Provide the (x, y) coordinate of the cell's center where the given text is located.  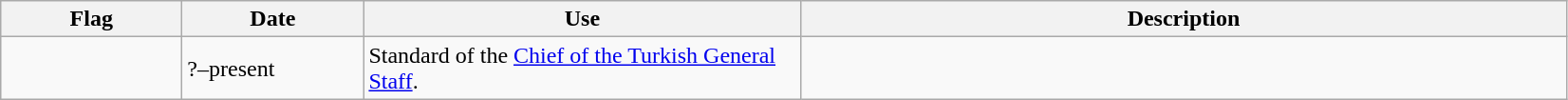
Standard of the Chief of the Turkish General Staff. (583, 69)
Date (273, 19)
Description (1184, 19)
Flag (91, 19)
?–present (273, 69)
Use (583, 19)
